Scan for the cell matching the given text and deliver its (X, Y) coordinate at center. 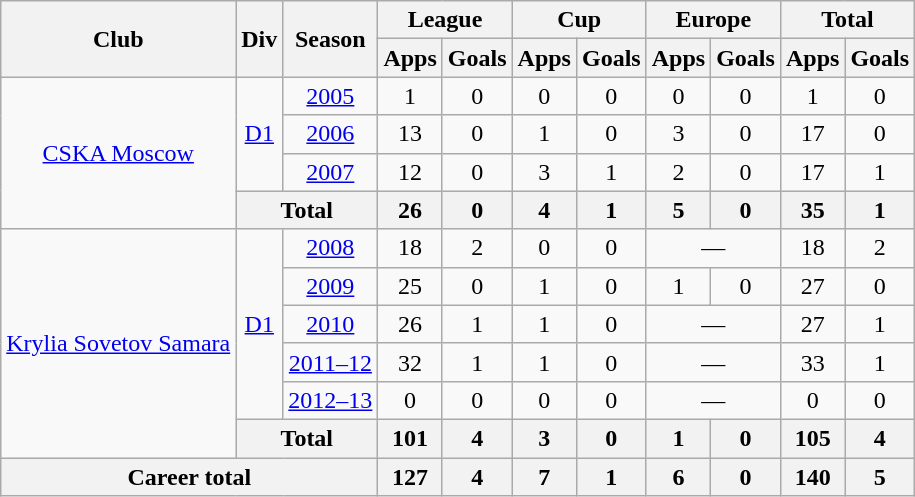
Cup (579, 20)
13 (410, 134)
Div (260, 39)
12 (410, 172)
25 (410, 286)
101 (410, 438)
2010 (330, 324)
6 (678, 477)
2011–12 (330, 362)
2005 (330, 96)
Krylia Sovetov Samara (118, 343)
Season (330, 39)
2007 (330, 172)
Club (118, 39)
Europe (713, 20)
32 (410, 362)
2006 (330, 134)
140 (812, 477)
35 (812, 210)
105 (812, 438)
Career total (190, 477)
2012–13 (330, 400)
CSKA Moscow (118, 153)
League (445, 20)
2008 (330, 248)
2009 (330, 286)
7 (544, 477)
127 (410, 477)
33 (812, 362)
